Scan for the cell matching the given text and deliver its (X, Y) coordinate at center. 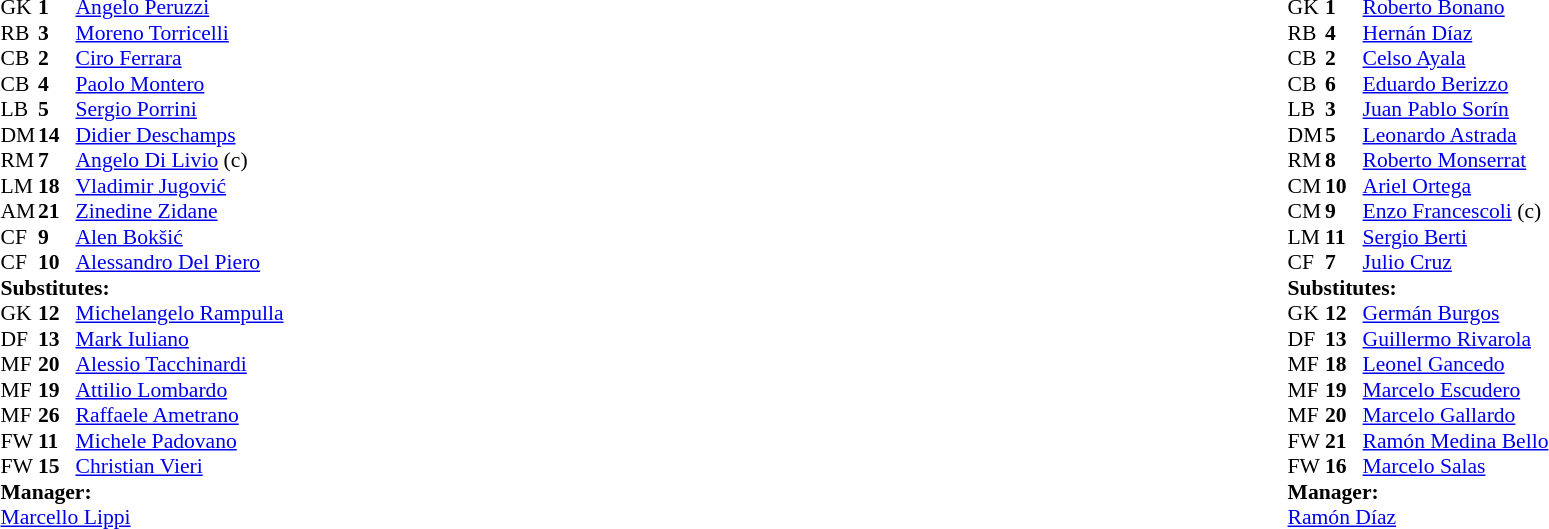
Zinedine Zidane (180, 211)
Mark Iuliano (180, 339)
Michelangelo Rampulla (180, 313)
26 (57, 415)
8 (1344, 161)
Christian Vieri (180, 467)
Juan Pablo Sorín (1456, 109)
Vladimir Jugović (180, 186)
Didier Deschamps (180, 135)
Ariel Ortega (1456, 186)
Michele Padovano (180, 441)
16 (1344, 467)
Leonardo Astrada (1456, 135)
Alessandro Del Piero (180, 263)
Marcelo Salas (1456, 467)
Leonel Gancedo (1456, 365)
Angelo Di Livio (c) (180, 161)
Germán Burgos (1456, 313)
Guillermo Rivarola (1456, 339)
Alessio Tacchinardi (180, 365)
14 (57, 135)
Hernán Díaz (1456, 33)
Ciro Ferrara (180, 59)
Sergio Porrini (180, 109)
Marcelo Escudero (1456, 390)
Julio Cruz (1456, 263)
Paolo Montero (180, 84)
Sergio Berti (1456, 237)
Enzo Francescoli (c) (1456, 211)
Celso Ayala (1456, 59)
15 (57, 467)
Raffaele Ametrano (180, 415)
Ramón Medina Bello (1456, 441)
Attilio Lombardo (180, 390)
Moreno Torricelli (180, 33)
Alen Bokšić (180, 237)
6 (1344, 84)
Eduardo Berizzo (1456, 84)
AM (19, 211)
Marcelo Gallardo (1456, 415)
Roberto Monserrat (1456, 161)
